Determine the (X, Y) coordinate at the center of the cell enclosing the given text.  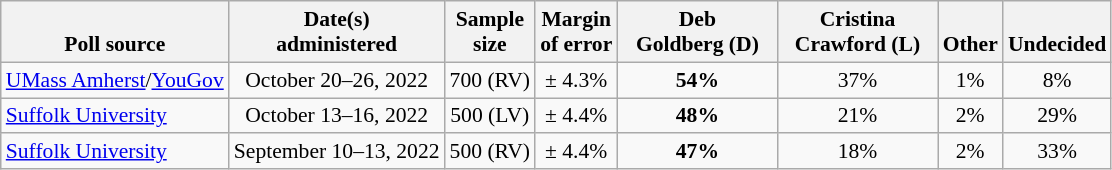
500 (RV) (490, 152)
Poll source (115, 32)
Date(s)administered (337, 32)
48% (697, 116)
Other (970, 32)
Marginof error (576, 32)
September 10–13, 2022 (337, 152)
± 4.3% (576, 80)
October 13–16, 2022 (337, 116)
UMass Amherst/YouGov (115, 80)
1% (970, 80)
29% (1057, 116)
Undecided (1057, 32)
37% (857, 80)
21% (857, 116)
Samplesize (490, 32)
47% (697, 152)
CristinaCrawford (L) (857, 32)
8% (1057, 80)
October 20–26, 2022 (337, 80)
500 (LV) (490, 116)
DebGoldberg (D) (697, 32)
54% (697, 80)
18% (857, 152)
700 (RV) (490, 80)
33% (1057, 152)
